Determine the [X, Y] coordinate at the center of the cell enclosing the given text.  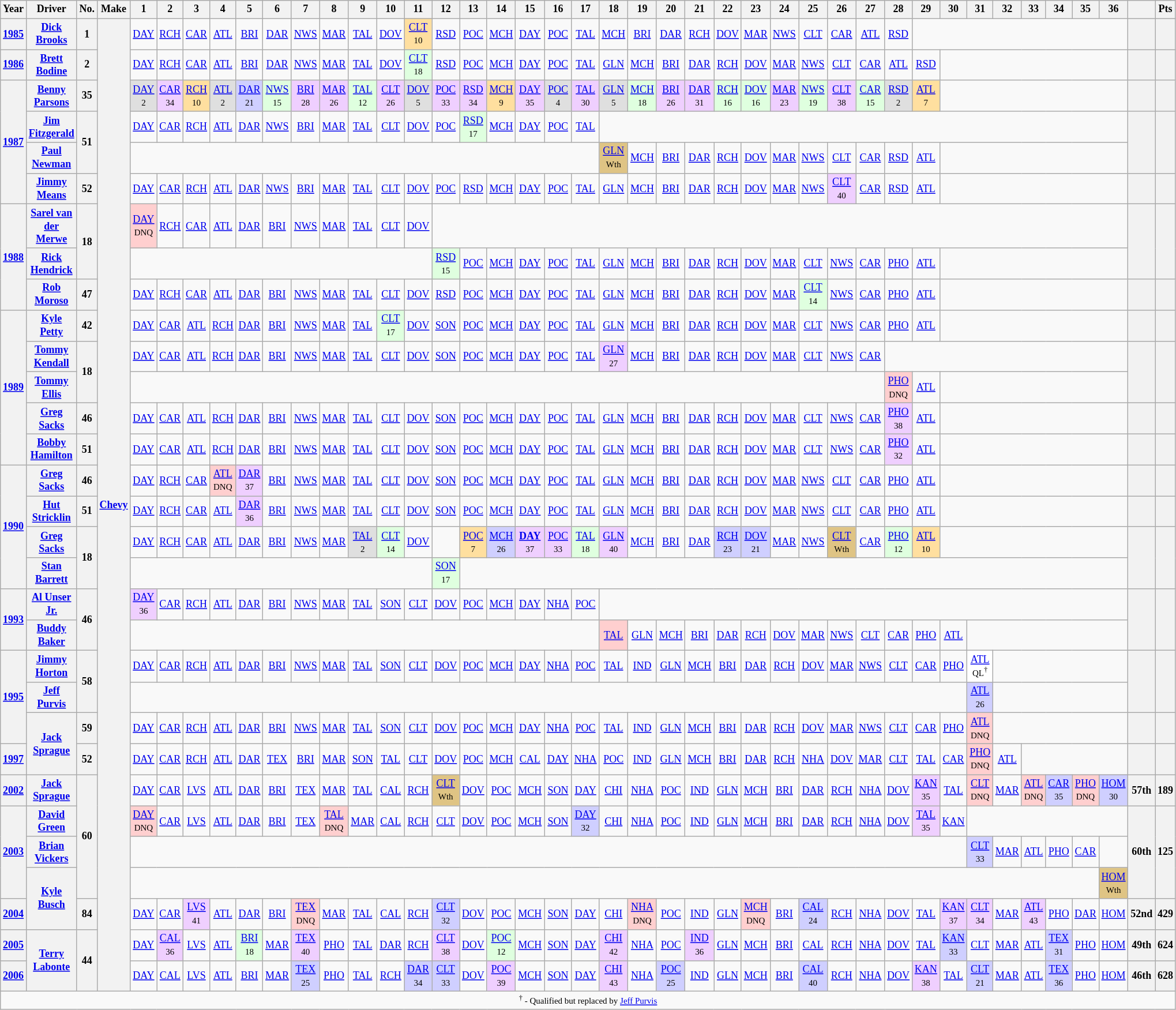
Rick Hendrick [51, 264]
1986 [14, 65]
52nd [1142, 914]
Buddy Baker [51, 635]
CLT18 [418, 65]
† - Qualified but replaced by Jeff Purvis [588, 1001]
46th [1142, 976]
DOV21 [756, 542]
33 [1034, 9]
DOV5 [418, 96]
Sarel van der Merwe [51, 226]
DAR31 [700, 96]
Stan Barrett [51, 573]
Jimmy Horton [51, 666]
1987 [14, 142]
59 [87, 729]
BRI28 [306, 96]
Make [114, 9]
Jimmy Means [51, 189]
628 [1166, 976]
4 [223, 9]
31 [980, 9]
CAL24 [813, 914]
Paul Newman [51, 158]
KAN [953, 821]
1989 [14, 387]
RCH23 [728, 542]
Brett Bodine [51, 65]
CHI42 [614, 945]
TEX40 [306, 945]
Driver [51, 9]
TEX36 [1059, 976]
GLN27 [614, 356]
1997 [14, 759]
PHO32 [899, 449]
DOV16 [756, 96]
POC4 [558, 96]
POC39 [501, 976]
IND36 [700, 945]
12 [446, 9]
30 [953, 9]
7 [306, 9]
Kyle Busch [51, 899]
CAR35 [1059, 790]
16 [558, 9]
Year [14, 9]
HOMWth [1113, 883]
9 [363, 9]
CLT17 [391, 325]
CLT26 [391, 96]
ATL26 [980, 697]
23 [756, 9]
POC25 [671, 976]
MCH9 [501, 96]
TAL18 [585, 542]
17 [585, 9]
TEX25 [306, 976]
DAY35 [530, 96]
2003 [14, 853]
POC12 [501, 945]
GLN5 [614, 96]
PHO38 [899, 418]
47 [87, 295]
NHADNQ [643, 914]
11 [418, 9]
Pts [1166, 9]
NWS19 [813, 96]
49th [1142, 945]
ATL7 [926, 96]
Jeff Purvis [51, 697]
David Green [51, 821]
MAR23 [784, 96]
8 [334, 9]
20 [671, 9]
RCH16 [728, 96]
Dick Brooks [51, 34]
DAR36 [249, 512]
KAN38 [926, 976]
ATL10 [926, 542]
Rob Moroso [51, 295]
34 [1059, 9]
1985 [14, 34]
MCH26 [501, 542]
TALDNQ [334, 821]
36 [1113, 9]
624 [1166, 945]
GLN40 [614, 542]
57th [1142, 790]
RCH10 [197, 96]
25 [813, 9]
60th [1142, 853]
ATL2 [223, 96]
SON17 [446, 573]
KAN35 [926, 790]
CLT32 [446, 914]
TAL2 [363, 542]
2005 [14, 945]
DAR34 [418, 976]
PHO12 [899, 542]
Tommy Ellis [51, 388]
TAL35 [926, 821]
BRI26 [671, 96]
NWS15 [277, 96]
42 [87, 325]
TAL30 [585, 96]
44 [87, 960]
1993 [14, 619]
POC7 [474, 542]
Al Unser Jr. [51, 605]
Tommy Kendall [51, 356]
ATL43 [1034, 914]
CAL36 [170, 945]
CLT40 [841, 189]
CLT34 [980, 914]
27 [870, 9]
6 [277, 9]
CLTDNQ [980, 790]
2006 [14, 976]
58 [87, 682]
DAR37 [249, 480]
KAN33 [953, 945]
CLT10 [418, 34]
14 [501, 9]
KAN37 [953, 914]
Kyle Petty [51, 325]
MCH18 [643, 96]
RSD17 [474, 127]
DAY36 [144, 605]
24 [784, 9]
HOM30 [1113, 790]
TEX31 [1059, 945]
CHI43 [614, 976]
19 [643, 9]
22 [728, 9]
No. [87, 9]
Benny Parsons [51, 96]
TAL12 [363, 96]
RSD2 [899, 96]
CLT21 [980, 976]
Terry Labonte [51, 960]
TEXDNQ [306, 914]
125 [1166, 853]
29 [926, 9]
1995 [14, 697]
CAL40 [813, 976]
5 [249, 9]
32 [1007, 9]
Brian Vickers [51, 852]
1988 [14, 257]
15 [530, 9]
Jim Fitzgerald [51, 127]
Hut Stricklin [51, 512]
Bobby Hamilton [51, 449]
DAY37 [530, 542]
ATLQL† [980, 666]
MCHDNQ [756, 914]
84 [87, 914]
CAR15 [870, 96]
LVS41 [197, 914]
60 [87, 836]
1990 [14, 527]
3 [197, 9]
2002 [14, 790]
RSD15 [446, 264]
DAR21 [249, 96]
CAR34 [170, 96]
Chevy [114, 505]
RSD34 [474, 96]
DAY2 [144, 96]
429 [1166, 914]
13 [474, 9]
2004 [14, 914]
10 [391, 9]
28 [899, 9]
189 [1166, 790]
BRI18 [249, 945]
DAY32 [585, 821]
26 [841, 9]
MAR26 [334, 96]
GLNWth [614, 158]
21 [700, 9]
